Scan for the cell matching the given text and deliver its [x, y] coordinate at center. 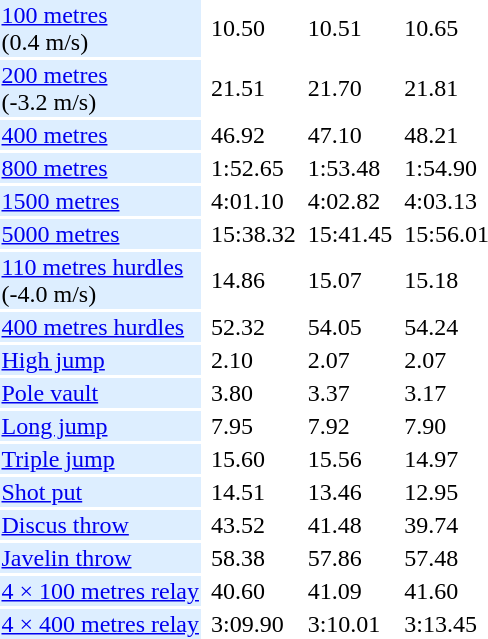
15.56 [350, 459]
Triple jump [100, 459]
15:41.45 [350, 234]
41.48 [350, 525]
57.86 [350, 558]
15.07 [350, 280]
110 metres hurdles (-4.0 m/s) [100, 280]
Pole vault [100, 393]
15.60 [253, 459]
800 metres [100, 168]
21.70 [350, 88]
4 × 100 metres relay [100, 591]
52.32 [253, 327]
1500 metres [100, 201]
3.80 [253, 393]
54.05 [350, 327]
47.10 [350, 135]
Shot put [100, 492]
3.37 [350, 393]
14.86 [253, 280]
43.52 [253, 525]
Discus throw [100, 525]
4 × 400 metres relay [100, 624]
3:09.90 [253, 624]
2.10 [253, 360]
10.51 [350, 28]
7.95 [253, 426]
1:53.48 [350, 168]
7.92 [350, 426]
21.51 [253, 88]
5000 metres [100, 234]
4:01.10 [253, 201]
Javelin throw [100, 558]
Long jump [100, 426]
High jump [100, 360]
400 metres [100, 135]
58.38 [253, 558]
14.51 [253, 492]
3:10.01 [350, 624]
2.07 [350, 360]
100 metres (0.4 m/s) [100, 28]
46.92 [253, 135]
10.50 [253, 28]
40.60 [253, 591]
1:52.65 [253, 168]
15:38.32 [253, 234]
4:02.82 [350, 201]
13.46 [350, 492]
200 metres (-3.2 m/s) [100, 88]
41.09 [350, 591]
400 metres hurdles [100, 327]
